Pinpoint the cell where the given text exists, returning its [X, Y] midpoint coordinate. 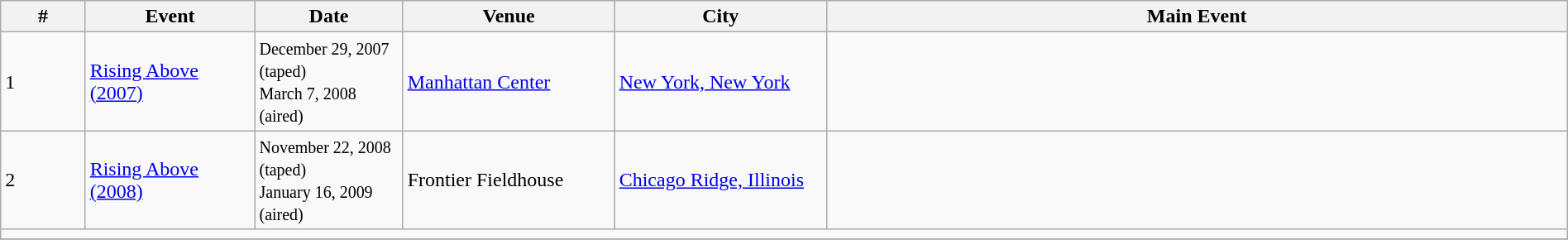
Event [170, 17]
Frontier Fieldhouse [509, 180]
December 29, 2007 (taped)March 7, 2008 (aired) [329, 81]
Rising Above (2008) [170, 180]
Manhattan Center [509, 81]
# [43, 17]
Chicago Ridge, Illinois [720, 180]
November 22, 2008 (taped)January 16, 2009 (aired) [329, 180]
City [720, 17]
Main Event [1197, 17]
New York, New York [720, 81]
Rising Above (2007) [170, 81]
Venue [509, 17]
Date [329, 17]
2 [43, 180]
1 [43, 81]
